Determine the [x, y] coordinate at the center of the cell enclosing the given text.  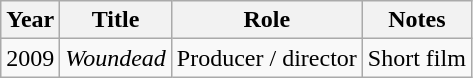
Role [266, 20]
Year [30, 20]
2009 [30, 58]
Producer / director [266, 58]
Title [116, 20]
Notes [416, 20]
Short film [416, 58]
Woundead [116, 58]
